Detect which cell encompasses the target text, then output its (X, Y) center coordinate. 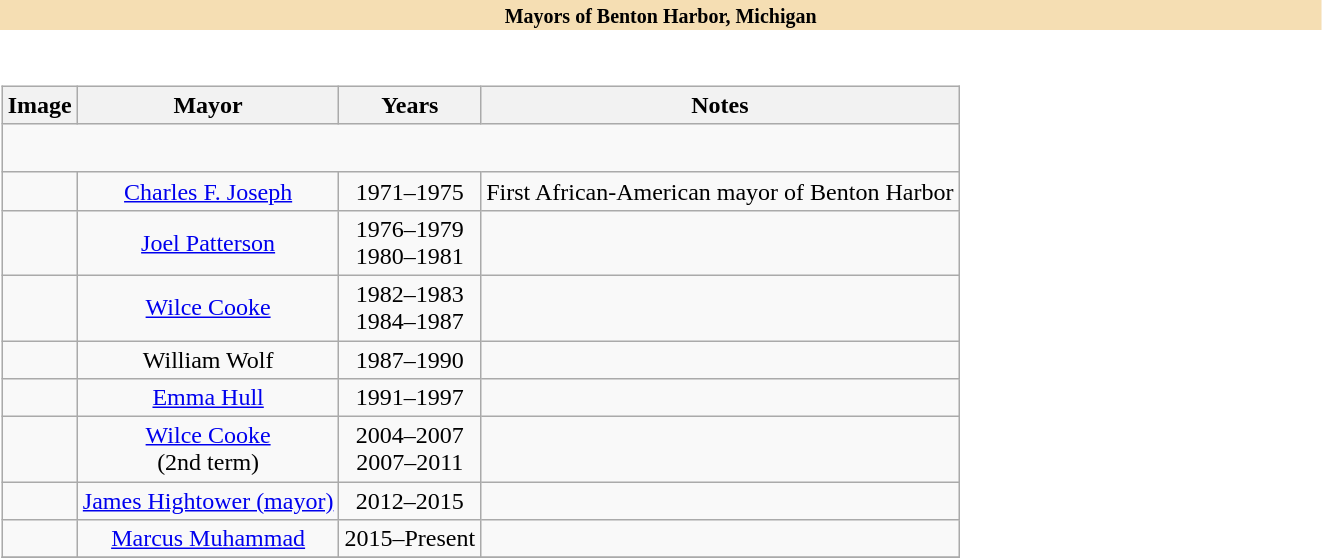
2004–2007 2007–2011 (410, 450)
Charles F. Joseph (208, 191)
1971–1975 (410, 191)
James Hightower (mayor) (208, 501)
Marcus Muhammad (208, 539)
William Wolf (208, 359)
1987–1990 (410, 359)
Emma Hull (208, 398)
First African-American mayor of Benton Harbor (720, 191)
Image (40, 105)
2012–2015 (410, 501)
Mayor (208, 105)
Wilce Cooke (208, 308)
Wilce Cooke (2nd term) (208, 450)
1991–1997 (410, 398)
Years (410, 105)
Notes (720, 105)
Joel Patterson (208, 242)
1982–1983 1984–1987 (410, 308)
2015–Present (410, 539)
1976–1979 1980–1981 (410, 242)
Mayors of Benton Harbor, Michigan (660, 15)
